Scan for the cell matching the given text and deliver its [x, y] coordinate at center. 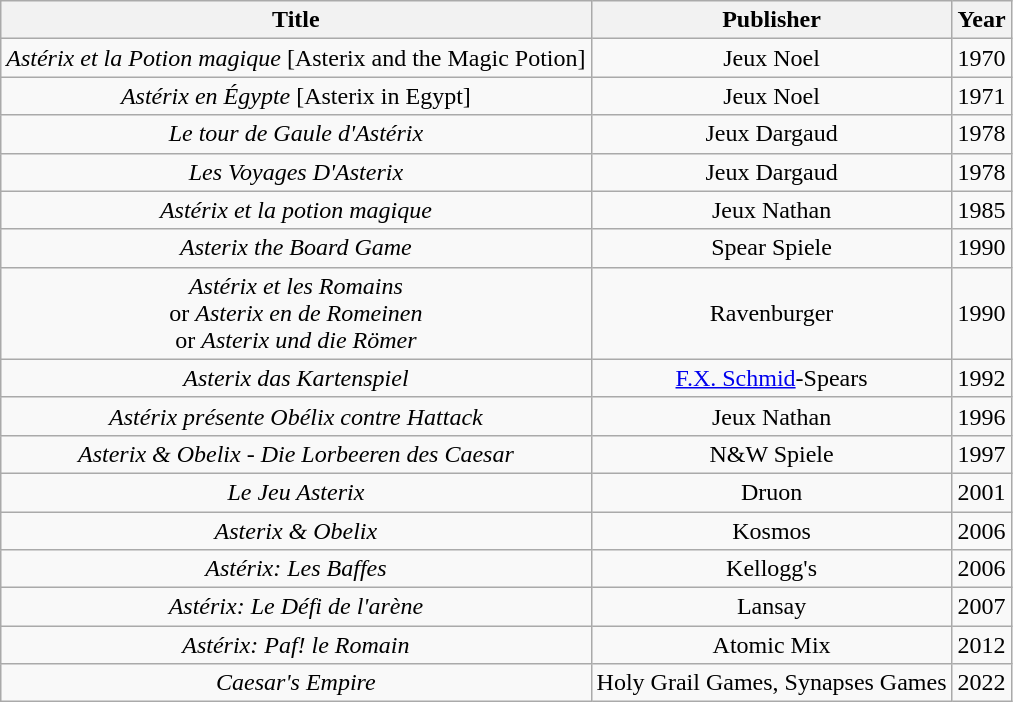
Les Voyages D'Asterix [296, 172]
1997 [982, 454]
Caesar's Empire [296, 683]
Le tour de Gaule d'Astérix [296, 134]
2012 [982, 645]
Holy Grail Games, Synapses Games [772, 683]
Kellogg's [772, 569]
F.X. Schmid-Spears [772, 378]
Le Jeu Asterix [296, 492]
Astérix et la Potion magique [Asterix and the Magic Potion] [296, 58]
Astérix: Paf! le Romain [296, 645]
Asterix das Kartenspiel [296, 378]
1985 [982, 210]
Year [982, 20]
Astérix et les Romains or Asterix en de Romeinen or Asterix und die Römer [296, 313]
Asterix the Board Game [296, 248]
Astérix et la potion magique [296, 210]
2007 [982, 607]
Astérix: Les Baffes [296, 569]
Title [296, 20]
Atomic Mix [772, 645]
N&W Spiele [772, 454]
Spear Spiele [772, 248]
2001 [982, 492]
Ravenburger [772, 313]
Lansay [772, 607]
Astérix en Égypte [Asterix in Egypt] [296, 96]
Kosmos [772, 531]
1996 [982, 416]
Publisher [772, 20]
2022 [982, 683]
1970 [982, 58]
1992 [982, 378]
Astérix: Le Défi de l'arène [296, 607]
Asterix & Obelix [296, 531]
Astérix présente Obélix contre Hattack [296, 416]
Asterix & Obelix - Die Lorbeeren des Caesar [296, 454]
Druon [772, 492]
1971 [982, 96]
